Identify which cell holds the provided text, then report its [X, Y] central coordinate. 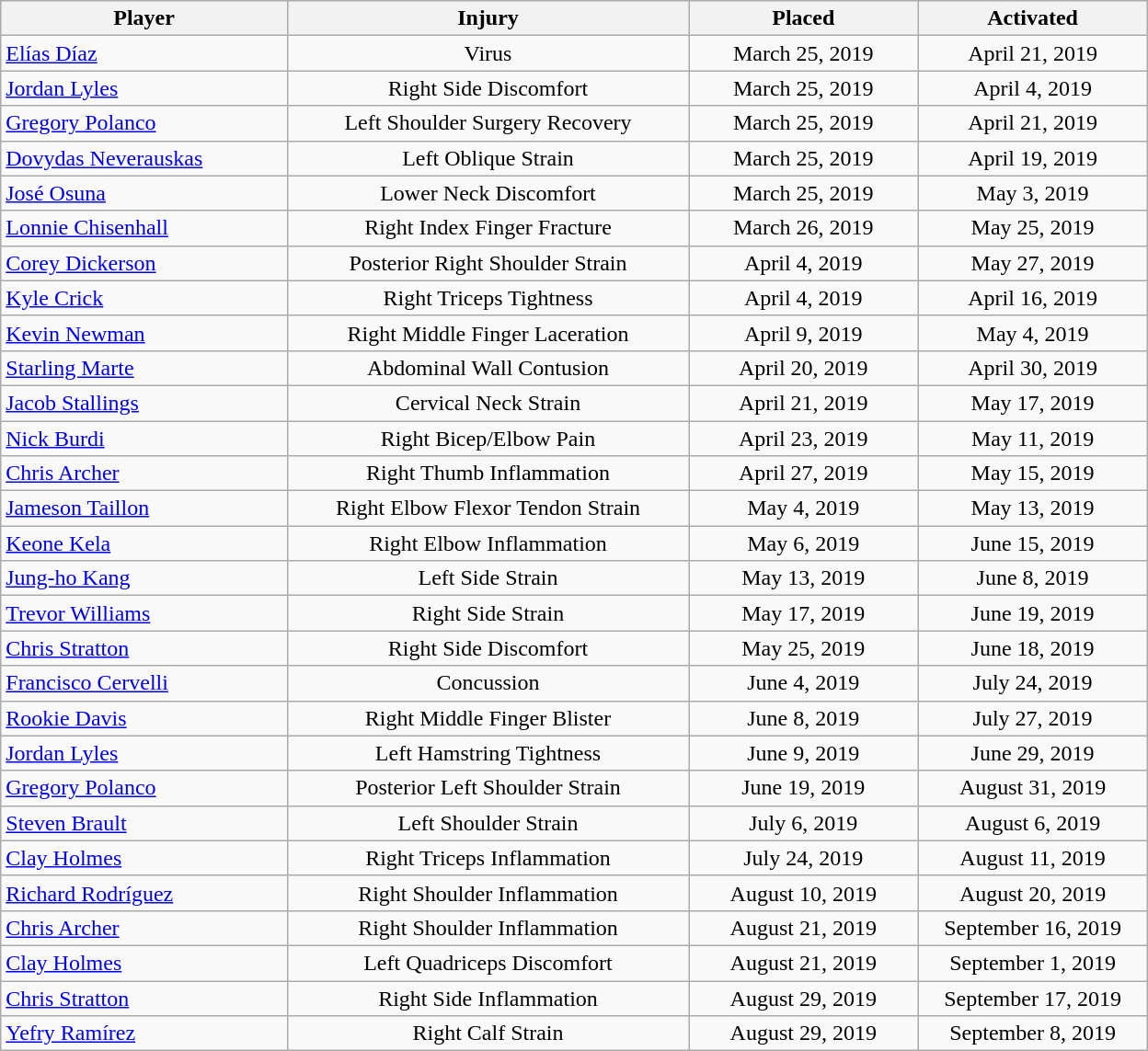
Left Side Strain [488, 578]
March 26, 2019 [804, 228]
Left Oblique Strain [488, 158]
Jameson Taillon [144, 508]
August 31, 2019 [1032, 788]
April 19, 2019 [1032, 158]
Keone Kela [144, 543]
Left Hamstring Tightness [488, 753]
April 30, 2019 [1032, 368]
Right Side Strain [488, 613]
June 9, 2019 [804, 753]
Elías Díaz [144, 53]
Trevor Williams [144, 613]
Rookie Davis [144, 718]
Starling Marte [144, 368]
May 15, 2019 [1032, 474]
Right Bicep/Elbow Pain [488, 439]
Yefry Ramírez [144, 1034]
Lower Neck Discomfort [488, 193]
June 18, 2019 [1032, 648]
Right Side Inflammation [488, 998]
September 8, 2019 [1032, 1034]
Posterior Left Shoulder Strain [488, 788]
Corey Dickerson [144, 263]
August 6, 2019 [1032, 823]
Kevin Newman [144, 333]
Left Shoulder Strain [488, 823]
Steven Brault [144, 823]
Player [144, 18]
Abdominal Wall Contusion [488, 368]
Right Calf Strain [488, 1034]
Right Triceps Inflammation [488, 858]
Jacob Stallings [144, 403]
April 9, 2019 [804, 333]
Dovydas Neverauskas [144, 158]
Placed [804, 18]
Francisco Cervelli [144, 683]
Right Elbow Flexor Tendon Strain [488, 508]
August 20, 2019 [1032, 893]
Kyle Crick [144, 298]
Richard Rodríguez [144, 893]
Injury [488, 18]
April 23, 2019 [804, 439]
September 17, 2019 [1032, 998]
May 3, 2019 [1032, 193]
Left Quadriceps Discomfort [488, 963]
Nick Burdi [144, 439]
May 11, 2019 [1032, 439]
Right Middle Finger Blister [488, 718]
Right Thumb Inflammation [488, 474]
Right Index Finger Fracture [488, 228]
June 29, 2019 [1032, 753]
Cervical Neck Strain [488, 403]
July 6, 2019 [804, 823]
September 1, 2019 [1032, 963]
Right Middle Finger Laceration [488, 333]
Virus [488, 53]
May 6, 2019 [804, 543]
April 16, 2019 [1032, 298]
July 27, 2019 [1032, 718]
August 11, 2019 [1032, 858]
August 10, 2019 [804, 893]
Activated [1032, 18]
Posterior Right Shoulder Strain [488, 263]
June 4, 2019 [804, 683]
Left Shoulder Surgery Recovery [488, 123]
José Osuna [144, 193]
June 15, 2019 [1032, 543]
May 27, 2019 [1032, 263]
Right Elbow Inflammation [488, 543]
Lonnie Chisenhall [144, 228]
Concussion [488, 683]
September 16, 2019 [1032, 928]
Jung-ho Kang [144, 578]
April 20, 2019 [804, 368]
April 27, 2019 [804, 474]
Right Triceps Tightness [488, 298]
